From the cell containing the given text, extract its center point as (X, Y) coordinate. 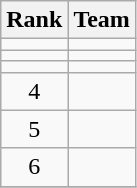
5 (34, 129)
Rank (34, 20)
6 (34, 167)
Team (102, 20)
4 (34, 91)
